Pinpoint the cell where the given text exists, returning its [x, y] midpoint coordinate. 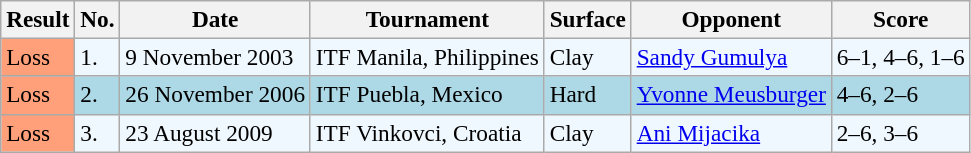
Sandy Gumulya [731, 57]
4–6, 2–6 [900, 95]
ITF Manila, Philippines [427, 57]
Hard [588, 95]
9 November 2003 [215, 57]
Score [900, 19]
Tournament [427, 19]
ITF Puebla, Mexico [427, 95]
No. [98, 19]
Ani Mijacika [731, 133]
Date [215, 19]
ITF Vinkovci, Croatia [427, 133]
2. [98, 95]
Opponent [731, 19]
Surface [588, 19]
6–1, 4–6, 1–6 [900, 57]
23 August 2009 [215, 133]
Result [38, 19]
3. [98, 133]
26 November 2006 [215, 95]
2–6, 3–6 [900, 133]
1. [98, 57]
Yvonne Meusburger [731, 95]
